From the cell containing the given text, extract its center point as [x, y] coordinate. 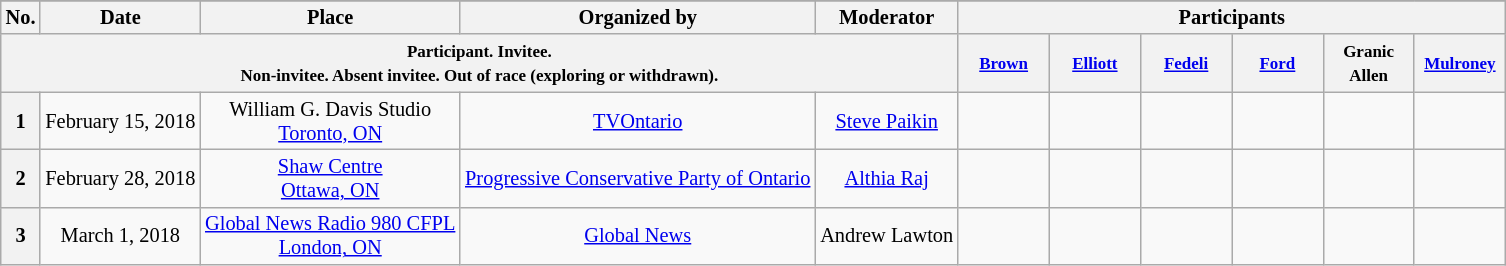
Global News [638, 236]
Place [330, 17]
Fedeli [1186, 63]
Moderator [886, 17]
2 [21, 178]
Elliott [1094, 63]
3 [21, 236]
Althia Raj [886, 178]
Mulroney [1460, 63]
Shaw CentreOttawa, ON [330, 178]
February 28, 2018 [120, 178]
Date [120, 17]
Ford [1278, 63]
1 [21, 121]
Steve Paikin [886, 121]
William G. Davis StudioToronto, ON [330, 121]
February 15, 2018 [120, 121]
Participants [1232, 17]
Progressive Conservative Party of Ontario [638, 178]
TVOntario [638, 121]
Global News Radio 980 CFPLLondon, ON [330, 236]
Participant. Invitee. Non-invitee. Absent invitee. Out of race (exploring or withdrawn). [480, 63]
Andrew Lawton [886, 236]
Brown [1004, 63]
GranicAllen [1368, 63]
No. [21, 17]
March 1, 2018 [120, 236]
Organized by [638, 17]
